Search for the cell housing the specified text and yield its [x, y] center coordinate. 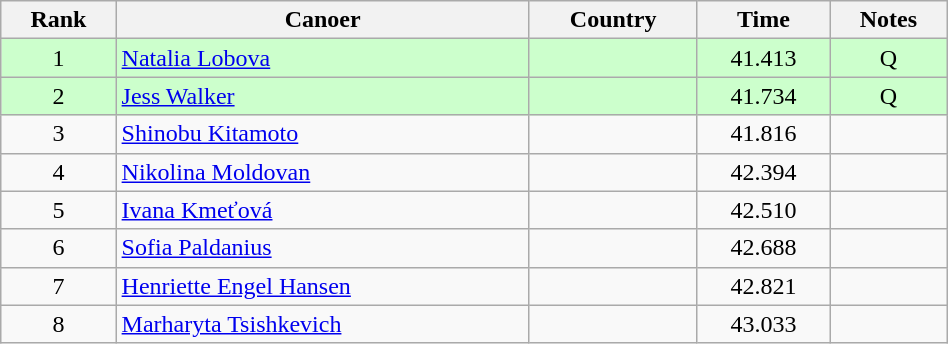
Time [763, 20]
2 [58, 96]
42.821 [763, 286]
Shinobu Kitamoto [322, 134]
Marharyta Tsishkevich [322, 324]
Henriette Engel Hansen [322, 286]
41.816 [763, 134]
Ivana Kmeťová [322, 210]
Notes [889, 20]
8 [58, 324]
6 [58, 248]
41.413 [763, 58]
42.688 [763, 248]
3 [58, 134]
1 [58, 58]
43.033 [763, 324]
5 [58, 210]
41.734 [763, 96]
Canoer [322, 20]
Country [613, 20]
7 [58, 286]
4 [58, 172]
Sofia Paldanius [322, 248]
42.510 [763, 210]
Rank [58, 20]
Natalia Lobova [322, 58]
Jess Walker [322, 96]
42.394 [763, 172]
Nikolina Moldovan [322, 172]
